Return [X, Y] of the center of cell containing provided text 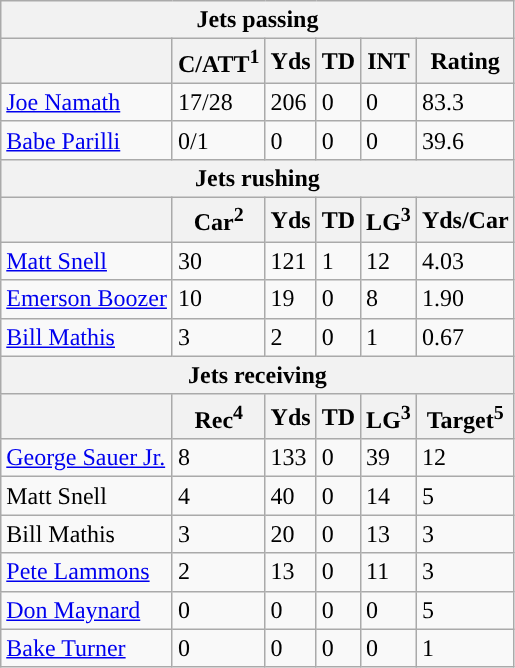
17/28 [218, 102]
Jets receiving [258, 375]
10 [218, 299]
121 [290, 261]
Bake Turner [87, 648]
30 [218, 261]
Emerson Boozer [87, 299]
0.67 [465, 337]
0/1 [218, 140]
Jets passing [258, 20]
83.3 [465, 102]
11 [389, 572]
Rating [465, 62]
20 [290, 534]
Yds/Car [465, 220]
Car2 [218, 220]
133 [290, 458]
1.90 [465, 299]
206 [290, 102]
4.03 [465, 261]
19 [290, 299]
Joe Namath [87, 102]
Pete Lammons [87, 572]
39.6 [465, 140]
Jets rushing [258, 178]
George Sauer Jr. [87, 458]
C/ATT1 [218, 62]
Babe Parilli [87, 140]
Target5 [465, 416]
39 [389, 458]
4 [218, 496]
INT [389, 62]
14 [389, 496]
Rec4 [218, 416]
Don Maynard [87, 610]
40 [290, 496]
